Output the [x, y] coordinate of the center of the cell containing the given text.  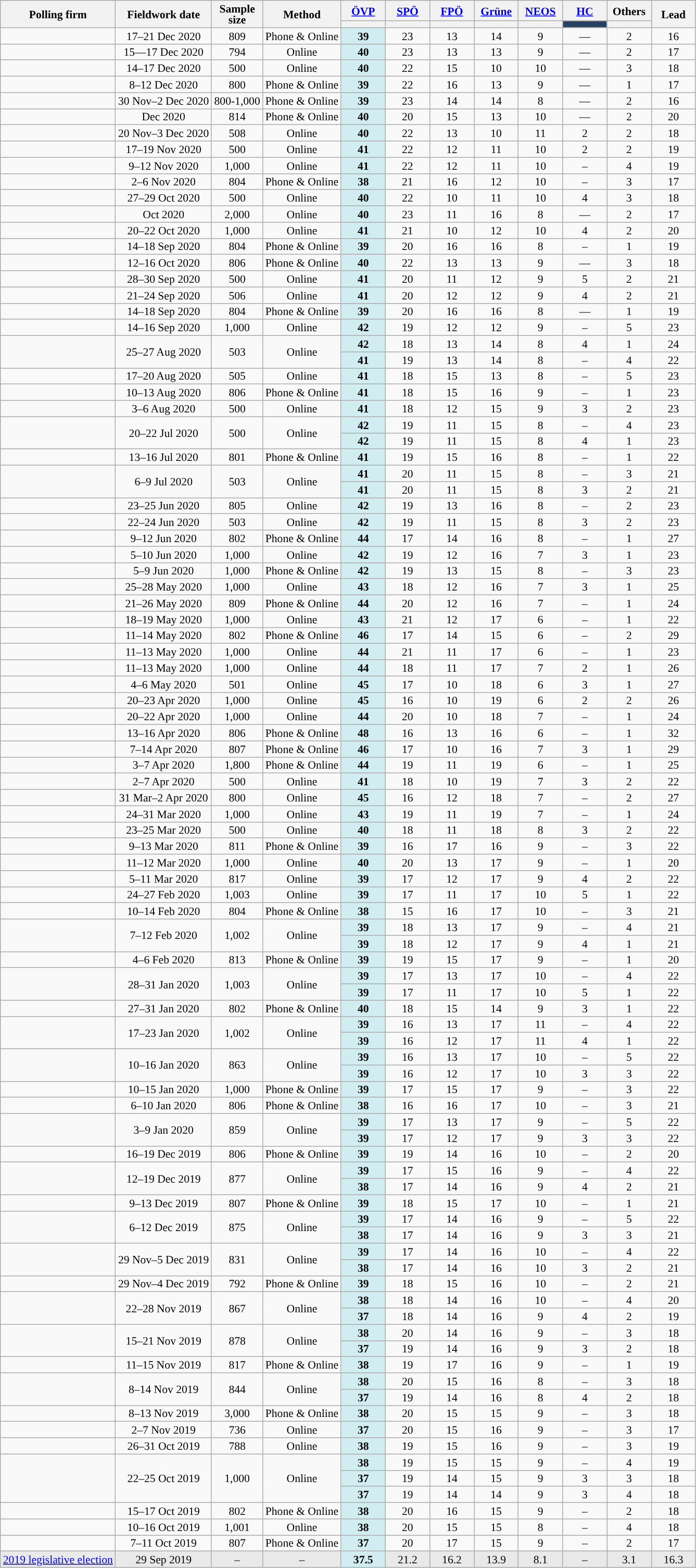
5–11 Mar 2020 [163, 879]
9–13 Dec 2019 [163, 1203]
831 [237, 1260]
31 Mar–2 Apr 2020 [163, 798]
4–6 May 2020 [163, 684]
25–27 Aug 2020 [163, 352]
10–13 Aug 2020 [163, 393]
15–21 Nov 2019 [163, 1340]
20–22 Apr 2020 [163, 717]
11–14 May 2020 [163, 635]
17–19 Nov 2020 [163, 149]
20–23 Apr 2020 [163, 700]
Others [629, 10]
11–12 Mar 2020 [163, 862]
9–12 Nov 2020 [163, 166]
Polling firm [58, 14]
26–31 Oct 2019 [163, 1446]
28–30 Sep 2020 [163, 279]
FPÖ [452, 10]
3–7 Apr 2020 [163, 766]
32 [674, 733]
28–31 Jan 2020 [163, 984]
8.1 [540, 1559]
NEOS [540, 10]
Grüne [497, 10]
17–20 Aug 2020 [163, 376]
801 [237, 457]
4–6 Feb 2020 [163, 959]
Method [302, 14]
HC [585, 10]
3–9 Jan 2020 [163, 1130]
21.2 [407, 1559]
10–14 Feb 2020 [163, 911]
16.3 [674, 1559]
3,000 [237, 1413]
30 Nov–2 Dec 2020 [163, 101]
17–21 Dec 2020 [163, 35]
10–16 Jan 2020 [163, 1065]
506 [237, 295]
811 [237, 847]
10–16 Oct 2019 [163, 1527]
844 [237, 1389]
37.5 [363, 1559]
Samplesize [237, 14]
Dec 2020 [163, 117]
Lead [674, 14]
8–14 Nov 2019 [163, 1389]
12–19 Dec 2019 [163, 1178]
792 [237, 1284]
7–12 Feb 2020 [163, 935]
25–28 May 2020 [163, 587]
10–15 Jan 2020 [163, 1089]
794 [237, 52]
13–16 Apr 2020 [163, 733]
22–25 Oct 2019 [163, 1478]
29 Nov–4 Dec 2019 [163, 1284]
5–9 Jun 2020 [163, 571]
863 [237, 1065]
14–17 Dec 2020 [163, 69]
2019 legislative election [58, 1559]
21–26 May 2020 [163, 603]
501 [237, 684]
3.1 [629, 1559]
22–24 Jun 2020 [163, 522]
20–22 Jul 2020 [163, 433]
5–10 Jun 2020 [163, 554]
736 [237, 1430]
22–28 Nov 2019 [163, 1308]
505 [237, 376]
9–13 Mar 2020 [163, 847]
1,800 [237, 766]
21–24 Sep 2020 [163, 295]
Fieldwork date [163, 14]
SPÖ [407, 10]
15–17 Oct 2019 [163, 1511]
16.2 [452, 1559]
813 [237, 959]
805 [237, 506]
48 [363, 733]
12–16 Oct 2020 [163, 262]
29 Nov–5 Dec 2019 [163, 1260]
11–15 Nov 2019 [163, 1365]
800-1,000 [237, 101]
23–25 Mar 2020 [163, 830]
20–22 Oct 2020 [163, 230]
7–14 Apr 2020 [163, 749]
3–6 Aug 2020 [163, 408]
29 Sep 2019 [163, 1559]
2–7 Nov 2019 [163, 1430]
6–10 Jan 2020 [163, 1106]
814 [237, 117]
13–16 Jul 2020 [163, 457]
14–16 Sep 2020 [163, 328]
23–25 Jun 2020 [163, 506]
7–11 Oct 2019 [163, 1544]
1,001 [237, 1527]
875 [237, 1227]
8–12 Dec 2020 [163, 84]
6–12 Dec 2019 [163, 1227]
24–31 Mar 2020 [163, 813]
8–13 Nov 2019 [163, 1413]
15—17 Dec 2020 [163, 52]
9–12 Jun 2020 [163, 538]
867 [237, 1308]
24–27 Feb 2020 [163, 895]
27–31 Jan 2020 [163, 1008]
508 [237, 133]
2–7 Apr 2020 [163, 781]
788 [237, 1446]
878 [237, 1340]
859 [237, 1130]
13.9 [497, 1559]
6–9 Jul 2020 [163, 482]
2–6 Nov 2020 [163, 181]
Oct 2020 [163, 215]
27–29 Oct 2020 [163, 198]
ÖVP [363, 10]
17–23 Jan 2020 [163, 1033]
20 Nov–3 Dec 2020 [163, 133]
16–19 Dec 2019 [163, 1154]
2,000 [237, 215]
18–19 May 2020 [163, 620]
877 [237, 1178]
